Determine the [X, Y] coordinate at the center of the cell enclosing the given text.  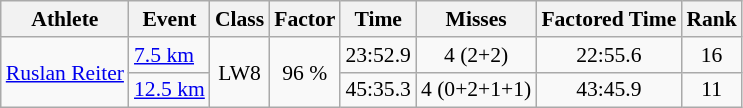
12.5 km [170, 90]
Ruslan Reiter [65, 72]
Factor [304, 19]
45:35.3 [378, 90]
11 [712, 90]
Rank [712, 19]
Event [170, 19]
22:55.6 [608, 55]
43:45.9 [608, 90]
16 [712, 55]
Misses [476, 19]
23:52.9 [378, 55]
Athlete [65, 19]
LW8 [240, 72]
7.5 km [170, 55]
Time [378, 19]
Class [240, 19]
4 (2+2) [476, 55]
Factored Time [608, 19]
96 % [304, 72]
4 (0+2+1+1) [476, 90]
